Scan for the cell matching the given text and deliver its [x, y] coordinate at center. 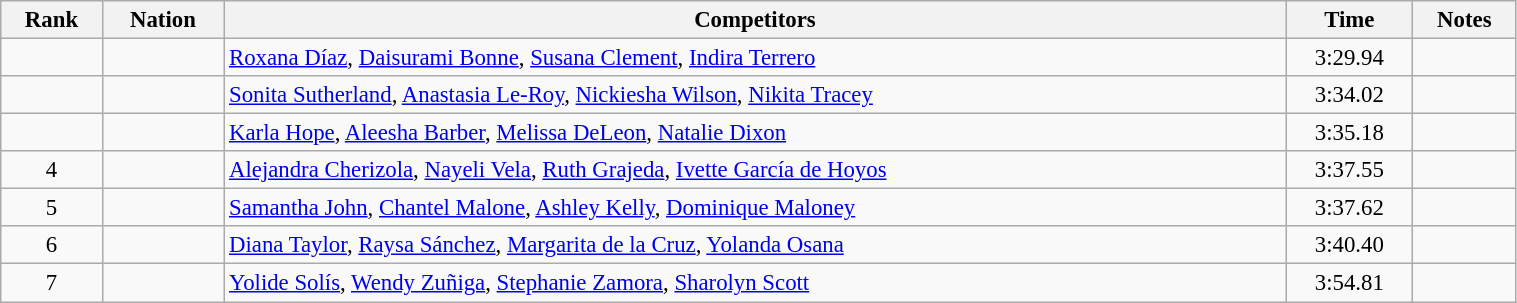
4 [52, 170]
Yolide Solís, Wendy Zuñiga, Stephanie Zamora, Sharolyn Scott [755, 283]
Time [1350, 20]
6 [52, 245]
7 [52, 283]
Rank [52, 20]
Notes [1464, 20]
5 [52, 208]
3:40.40 [1350, 245]
Roxana Díaz, Daisurami Bonne, Susana Clement, Indira Terrero [755, 58]
Samantha John, Chantel Malone, Ashley Kelly, Dominique Maloney [755, 208]
Karla Hope, Aleesha Barber, Melissa DeLeon, Natalie Dixon [755, 133]
Diana Taylor, Raysa Sánchez, Margarita de la Cruz, Yolanda Osana [755, 245]
Competitors [755, 20]
3:54.81 [1350, 283]
Nation [163, 20]
3:34.02 [1350, 95]
Sonita Sutherland, Anastasia Le-Roy, Nickiesha Wilson, Nikita Tracey [755, 95]
3:37.55 [1350, 170]
3:29.94 [1350, 58]
Alejandra Cherizola, Nayeli Vela, Ruth Grajeda, Ivette García de Hoyos [755, 170]
3:35.18 [1350, 133]
3:37.62 [1350, 208]
